Return the [x, y] coordinate for the center point of the cell that contains the specified text.  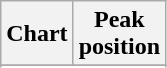
Chart [37, 34]
Peakposition [119, 34]
